Provide the (X, Y) coordinate of the cell's center where the given text is located.  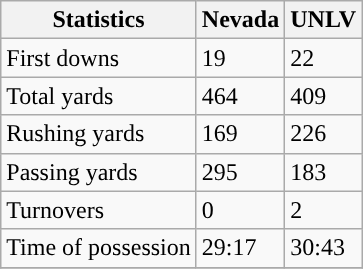
Statistics (99, 20)
30:43 (324, 248)
183 (324, 172)
464 (240, 96)
0 (240, 210)
226 (324, 134)
295 (240, 172)
Passing yards (99, 172)
Nevada (240, 20)
29:17 (240, 248)
Rushing yards (99, 134)
Turnovers (99, 210)
Time of possession (99, 248)
19 (240, 58)
2 (324, 210)
UNLV (324, 20)
Total yards (99, 96)
169 (240, 134)
First downs (99, 58)
22 (324, 58)
409 (324, 96)
